Return the [x, y] coordinate for the center point of the cell that contains the specified text.  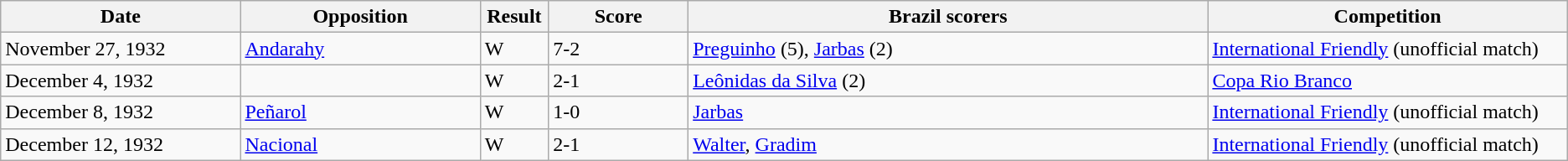
Opposition [360, 17]
December 12, 1932 [121, 144]
Score [618, 17]
Peñarol [360, 112]
Preguinho (5), Jarbas (2) [948, 49]
Brazil scorers [948, 17]
Jarbas [948, 112]
November 27, 1932 [121, 49]
Date [121, 17]
1-0 [618, 112]
Copa Rio Branco [1387, 80]
Andarahy [360, 49]
Nacional [360, 144]
Result [514, 17]
7-2 [618, 49]
Walter, Gradim [948, 144]
December 8, 1932 [121, 112]
Competition [1387, 17]
Leônidas da Silva (2) [948, 80]
December 4, 1932 [121, 80]
